Return the (x, y) coordinate for the center point of the cell that contains the specified text.  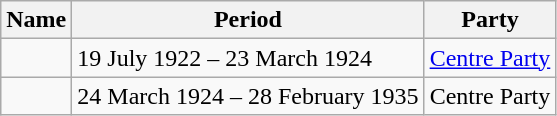
Period (248, 20)
Name (36, 20)
Party (490, 20)
24 March 1924 – 28 February 1935 (248, 96)
19 July 1922 – 23 March 1924 (248, 58)
